Locate the cell with the specified text and output its [x, y] center coordinate. 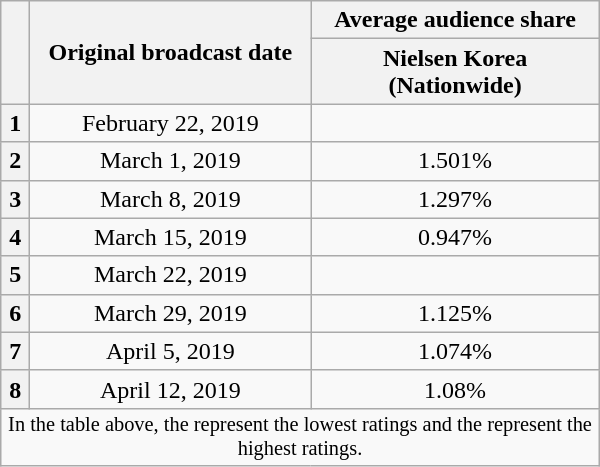
1.501% [455, 161]
March 1, 2019 [170, 161]
March 29, 2019 [170, 313]
Nielsen Korea(Nationwide) [455, 72]
4 [16, 237]
3 [16, 199]
Average audience share [455, 20]
February 22, 2019 [170, 123]
March 22, 2019 [170, 275]
1 [16, 123]
7 [16, 351]
1.08% [455, 389]
6 [16, 313]
0.947% [455, 237]
In the table above, the represent the lowest ratings and the represent the highest ratings. [300, 437]
March 8, 2019 [170, 199]
April 5, 2019 [170, 351]
2 [16, 161]
8 [16, 389]
Original broadcast date [170, 52]
1.074% [455, 351]
April 12, 2019 [170, 389]
1.125% [455, 313]
March 15, 2019 [170, 237]
1.297% [455, 199]
5 [16, 275]
